Identify which cell holds the provided text, then report its [X, Y] central coordinate. 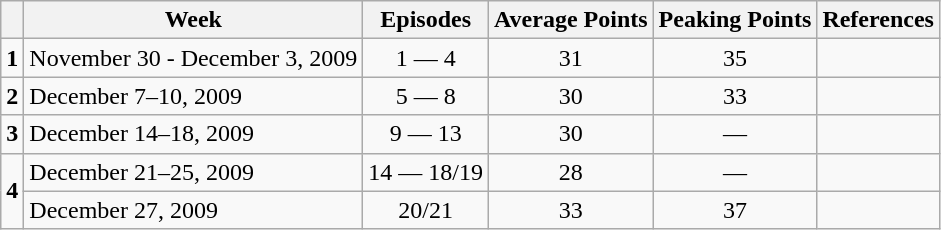
35 [735, 58]
Week [194, 20]
9 — 13 [426, 134]
3 [12, 134]
1 [12, 58]
14 — 18/19 [426, 172]
28 [572, 172]
December 7–10, 2009 [194, 96]
Peaking Points [735, 20]
References [878, 20]
4 [12, 191]
Episodes [426, 20]
1 — 4 [426, 58]
5 — 8 [426, 96]
20/21 [426, 210]
37 [735, 210]
2 [12, 96]
31 [572, 58]
Average Points [572, 20]
December 21–25, 2009 [194, 172]
December 27, 2009 [194, 210]
November 30 - December 3, 2009 [194, 58]
December 14–18, 2009 [194, 134]
